Determine the [x, y] coordinate at the center of the cell enclosing the given text.  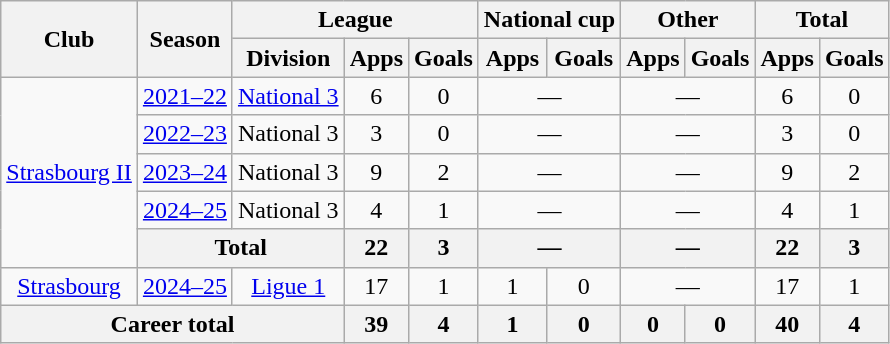
Other [688, 20]
Season [184, 39]
39 [376, 324]
2023–24 [184, 172]
Strasbourg [70, 286]
Ligue 1 [288, 286]
2021–22 [184, 96]
National cup [549, 20]
Career total [172, 324]
League [355, 20]
Division [288, 58]
2022–23 [184, 134]
Strasbourg II [70, 172]
Club [70, 39]
40 [787, 324]
